Search for the cell housing the specified text and yield its (x, y) center coordinate. 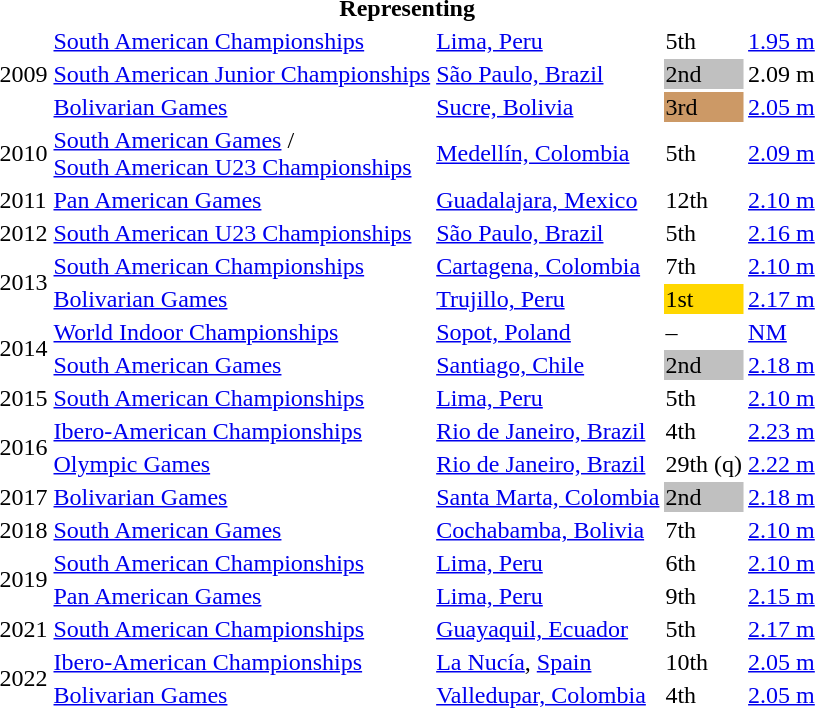
Guadalajara, Mexico (548, 200)
9th (704, 596)
South American Junior Championships (242, 74)
La Nucía, Spain (548, 662)
Trujillo, Peru (548, 299)
4th (704, 431)
Olympic Games (242, 464)
29th (q) (704, 464)
– (704, 332)
South American U23 Championships (242, 233)
10th (704, 662)
South American Games /South American U23 Championships (242, 154)
Cochabamba, Bolivia (548, 530)
6th (704, 563)
World Indoor Championships (242, 332)
Medellín, Colombia (548, 154)
3rd (704, 107)
Guayaquil, Ecuador (548, 629)
Santiago, Chile (548, 365)
1st (704, 299)
Cartagena, Colombia (548, 266)
Sucre, Bolivia (548, 107)
12th (704, 200)
Santa Marta, Colombia (548, 497)
Sopot, Poland (548, 332)
